From the cell containing the given text, extract its center point as (X, Y) coordinate. 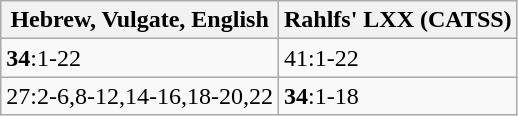
Hebrew, Vulgate, English (140, 20)
41:1-22 (398, 58)
Rahlfs' LXX (CATSS) (398, 20)
34:1-18 (398, 96)
34:1-22 (140, 58)
27:2-6,8-12,14-16,18-20,22 (140, 96)
